From the cell containing the given text, extract its center point as [X, Y] coordinate. 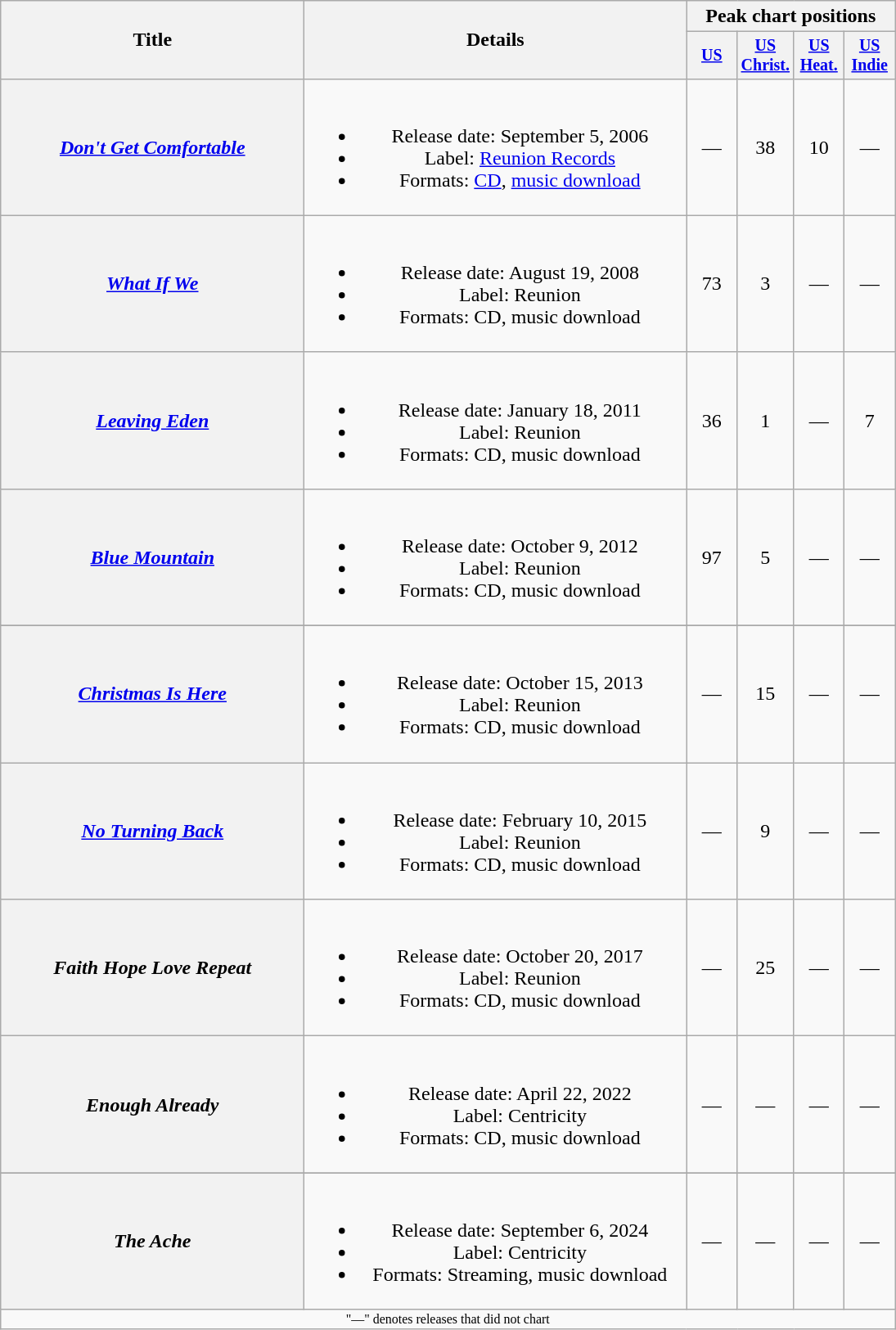
No Turning Back [152, 832]
15 [766, 694]
Blue Mountain [152, 557]
The Ache [152, 1241]
Don't Get Comfortable [152, 147]
Title [152, 40]
Release date: April 22, 2022Label: CentricityFormats: CD, music download [496, 1105]
Leaving Eden [152, 421]
Release date: February 10, 2015Label: ReunionFormats: CD, music download [496, 832]
US [712, 56]
Release date: August 19, 2008Label: ReunionFormats: CD, music download [496, 283]
Faith Hope Love Repeat [152, 967]
Release date: October 15, 2013Label: ReunionFormats: CD, music download [496, 694]
Peak chart positions [790, 16]
73 [712, 283]
Release date: September 5, 2006Label: Reunion RecordsFormats: CD, music download [496, 147]
1 [766, 421]
10 [819, 147]
"—" denotes releases that did not chart [448, 1319]
97 [712, 557]
Details [496, 40]
Release date: October 20, 2017Label: ReunionFormats: CD, music download [496, 967]
US Christ. [766, 56]
Enough Already [152, 1105]
US Indie [870, 56]
Release date: October 9, 2012Label: ReunionFormats: CD, music download [496, 557]
25 [766, 967]
36 [712, 421]
38 [766, 147]
Release date: September 6, 2024Label: CentricityFormats: Streaming, music download [496, 1241]
Release date: January 18, 2011Label: ReunionFormats: CD, music download [496, 421]
Christmas Is Here [152, 694]
3 [766, 283]
5 [766, 557]
US Heat. [819, 56]
9 [766, 832]
7 [870, 421]
What If We [152, 283]
